Pinpoint the cell where the given text exists, returning its [X, Y] midpoint coordinate. 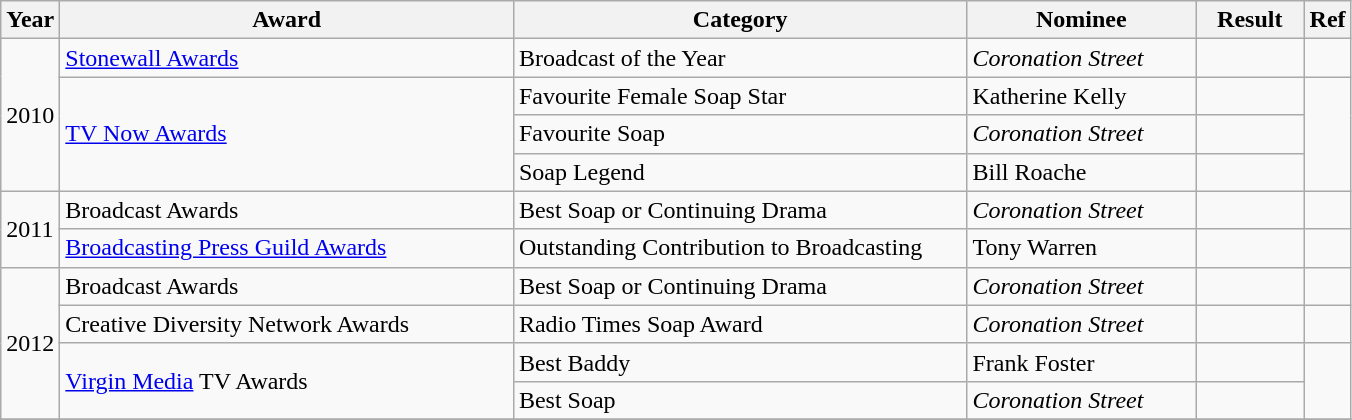
Bill Roache [1082, 172]
Katherine Kelly [1082, 96]
Category [740, 20]
Best Soap [740, 400]
Award [287, 20]
Result [1250, 20]
Outstanding Contribution to Broadcasting [740, 248]
Favourite Female Soap Star [740, 96]
Year [30, 20]
Nominee [1082, 20]
Frank Foster [1082, 362]
Broadcasting Press Guild Awards [287, 248]
Favourite Soap [740, 134]
Tony Warren [1082, 248]
Virgin Media TV Awards [287, 381]
Ref [1328, 20]
Best Baddy [740, 362]
Creative Diversity Network Awards [287, 324]
Soap Legend [740, 172]
Broadcast of the Year [740, 58]
Radio Times Soap Award [740, 324]
Stonewall Awards [287, 58]
TV Now Awards [287, 134]
2010 [30, 115]
2012 [30, 343]
2011 [30, 229]
